Determine the [x, y] coordinate at the center of the cell enclosing the given text.  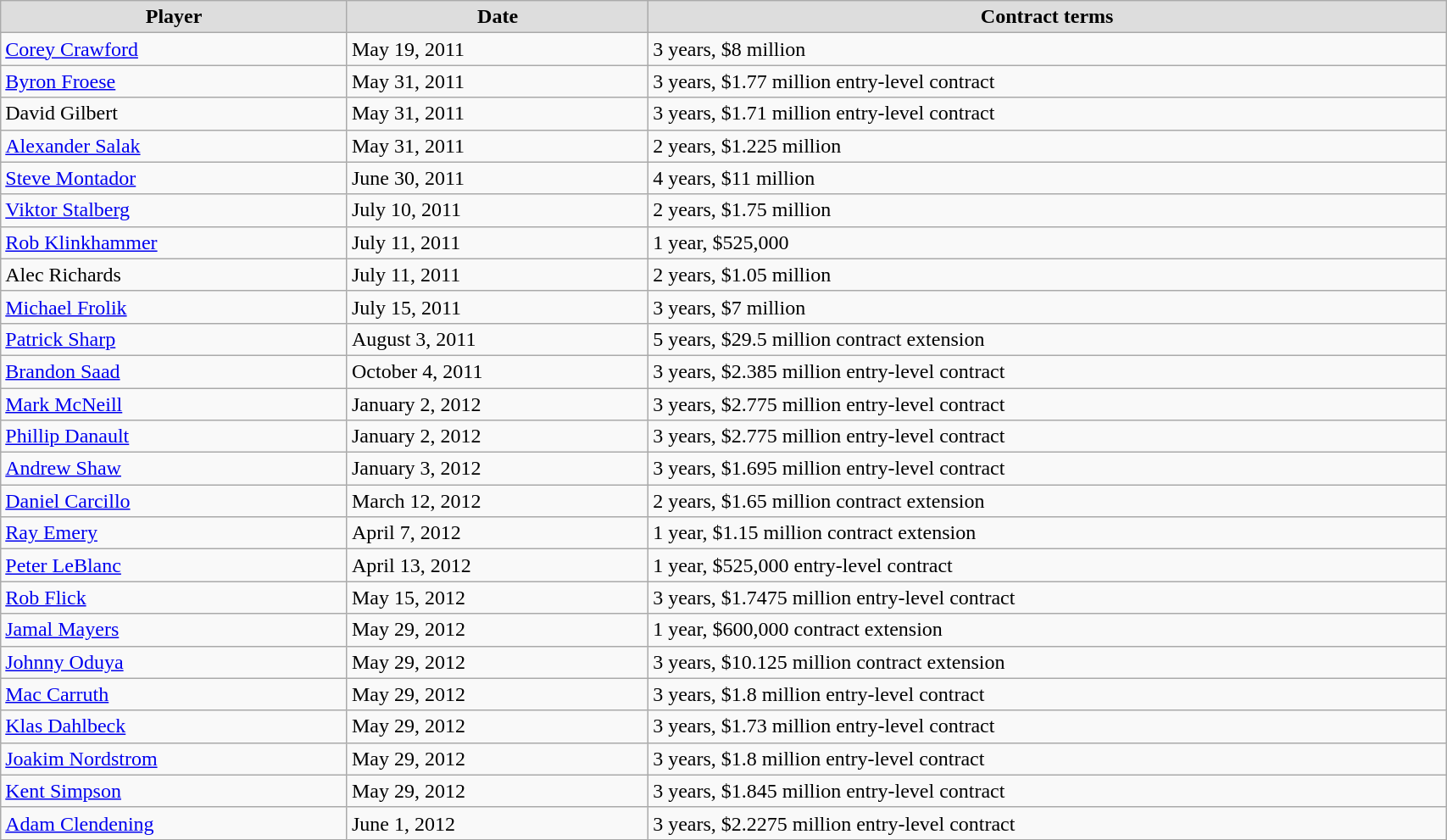
Rob Flick [175, 598]
2 years, $1.65 million contract extension [1048, 501]
Rob Klinkhammer [175, 242]
3 years, $1.71 million entry-level contract [1048, 114]
April 7, 2012 [497, 533]
Michael Frolik [175, 307]
1 year, $525,000 [1048, 242]
3 years, $1.77 million entry-level contract [1048, 81]
3 years, $2.385 million entry-level contract [1048, 371]
Corey Crawford [175, 49]
Player [175, 17]
3 years, $1.845 million entry-level contract [1048, 791]
Contract terms [1048, 17]
1 year, $600,000 contract extension [1048, 630]
2 years, $1.225 million [1048, 146]
July 15, 2011 [497, 307]
October 4, 2011 [497, 371]
August 3, 2011 [497, 339]
Klas Dahlbeck [175, 726]
July 10, 2011 [497, 210]
2 years, $1.05 million [1048, 275]
June 30, 2011 [497, 178]
May 19, 2011 [497, 49]
Mac Carruth [175, 694]
May 15, 2012 [497, 598]
Alec Richards [175, 275]
3 years, $1.7475 million entry-level contract [1048, 598]
January 3, 2012 [497, 469]
Adam Clendening [175, 823]
March 12, 2012 [497, 501]
Jamal Mayers [175, 630]
Mark McNeill [175, 404]
1 year, $1.15 million contract extension [1048, 533]
3 years, $8 million [1048, 49]
Johnny Oduya [175, 662]
Date [497, 17]
3 years, $2.2275 million entry-level contract [1048, 823]
Peter LeBlanc [175, 565]
1 year, $525,000 entry-level contract [1048, 565]
David Gilbert [175, 114]
Alexander Salak [175, 146]
Steve Montador [175, 178]
Ray Emery [175, 533]
June 1, 2012 [497, 823]
Kent Simpson [175, 791]
Joakim Nordstrom [175, 759]
3 years, $1.695 million entry-level contract [1048, 469]
4 years, $11 million [1048, 178]
Phillip Danault [175, 437]
2 years, $1.75 million [1048, 210]
Brandon Saad [175, 371]
3 years, $7 million [1048, 307]
Andrew Shaw [175, 469]
3 years, $1.73 million entry-level contract [1048, 726]
5 years, $29.5 million contract extension [1048, 339]
Daniel Carcillo [175, 501]
Viktor Stalberg [175, 210]
April 13, 2012 [497, 565]
Patrick Sharp [175, 339]
3 years, $10.125 million contract extension [1048, 662]
Byron Froese [175, 81]
